Find where the given text appears and provide that cell's center as [x, y] coordinate. 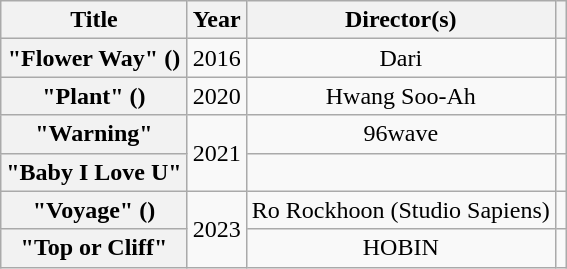
"Baby I Love U" [94, 172]
2023 [216, 229]
HOBIN [400, 248]
2020 [216, 96]
"Voyage" () [94, 210]
"Top or Cliff" [94, 248]
"Flower Way" () [94, 58]
Hwang Soo-Ah [400, 96]
2021 [216, 153]
2016 [216, 58]
Dari [400, 58]
Ro Rockhoon (Studio Sapiens) [400, 210]
96wave [400, 134]
Director(s) [400, 20]
Year [216, 20]
"Warning" [94, 134]
Title [94, 20]
"Plant" () [94, 96]
